For the text-containing cell, return its midpoint in (x, y) coordinate format. 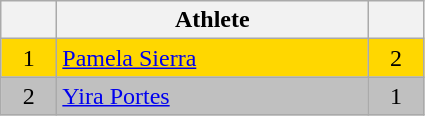
Yira Portes (212, 96)
Athlete (212, 20)
Pamela Sierra (212, 58)
